Determine the (X, Y) coordinate at the center of the cell enclosing the given text.  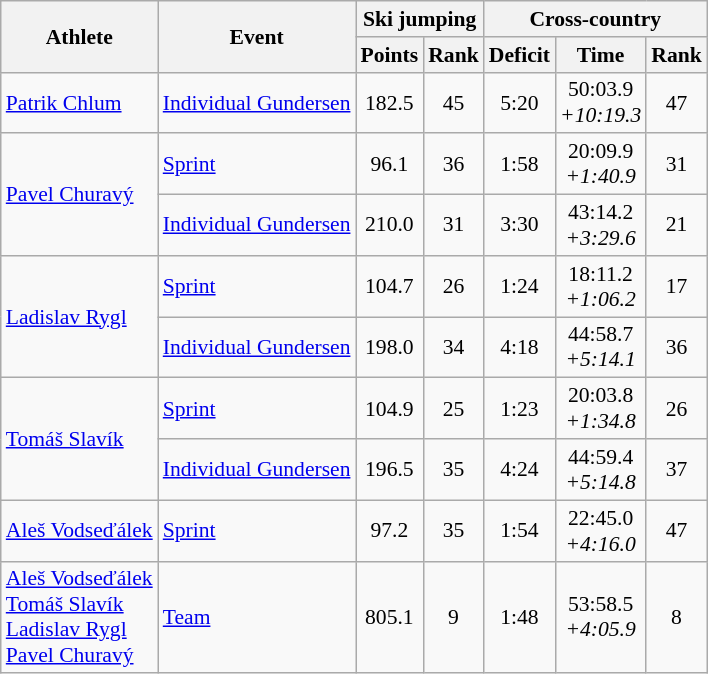
Aleš VodseďálekTomáš Slavík Ladislav RyglPavel Churavý (80, 617)
50:03.9 +10:19.3 (600, 102)
104.9 (390, 408)
45 (454, 102)
96.1 (390, 164)
Points (390, 55)
1:23 (520, 408)
20:09.9 +1:40.9 (600, 164)
Tomáš Slavík (80, 439)
182.5 (390, 102)
104.7 (390, 286)
4:24 (520, 470)
805.1 (390, 617)
17 (676, 286)
Aleš Vodseďálek (80, 530)
Athlete (80, 36)
Ladislav Rygl (80, 317)
37 (676, 470)
Pavel Churavý (80, 195)
Ski jumping (420, 19)
Patrik Chlum (80, 102)
Event (257, 36)
Cross-country (596, 19)
1:54 (520, 530)
21 (676, 226)
44:58.7 +5:14.1 (600, 348)
18:11.2 +1:06.2 (600, 286)
1:24 (520, 286)
1:58 (520, 164)
210.0 (390, 226)
9 (454, 617)
3:30 (520, 226)
Deficit (520, 55)
20:03.8 +1:34.8 (600, 408)
5:20 (520, 102)
196.5 (390, 470)
22:45.0 +4:16.0 (600, 530)
44:59.4 +5:14.8 (600, 470)
1:48 (520, 617)
34 (454, 348)
8 (676, 617)
53:58.5 +4:05.9 (600, 617)
Team (257, 617)
4:18 (520, 348)
43:14.2 +3:29.6 (600, 226)
25 (454, 408)
198.0 (390, 348)
Time (600, 55)
97.2 (390, 530)
